Detect which cell encompasses the target text, then output its [X, Y] center coordinate. 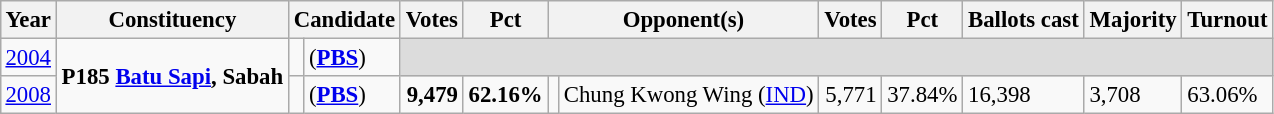
3,708 [1133, 95]
P185 Batu Sapi, Sabah [172, 76]
9,479 [432, 95]
Opponent(s) [684, 20]
Candidate [344, 20]
Ballots cast [1024, 20]
37.84% [922, 95]
63.06% [1228, 95]
Chung Kwong Wing (IND) [688, 95]
2004 [28, 57]
2008 [28, 95]
62.16% [506, 95]
16,398 [1024, 95]
5,771 [850, 95]
Year [28, 20]
Turnout [1228, 20]
Majority [1133, 20]
Constituency [172, 20]
